Scan for the cell matching the given text and deliver its [X, Y] coordinate at center. 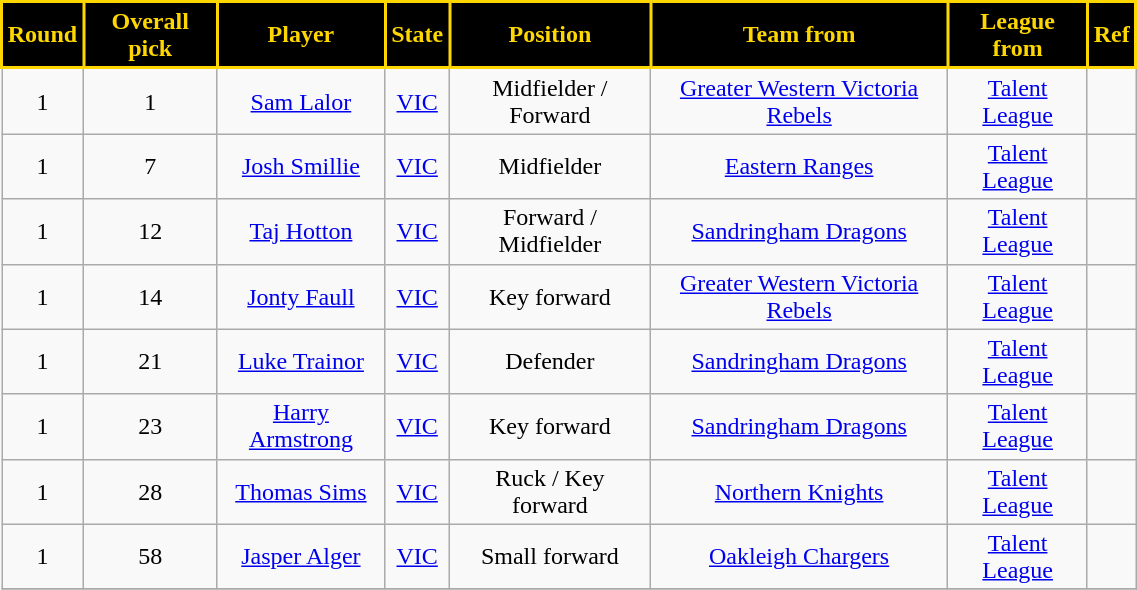
Round [43, 36]
Overall pick [150, 36]
Ref [1112, 36]
Luke Trainor [301, 362]
Sam Lalor [301, 101]
Thomas Sims [301, 492]
Harry Armstrong [301, 426]
Eastern Ranges [799, 166]
Forward / Midfielder [550, 232]
58 [150, 556]
28 [150, 492]
Midfielder [550, 166]
Midfielder / Forward [550, 101]
State [418, 36]
Small forward [550, 556]
Jonty Faull [301, 296]
23 [150, 426]
Josh Smillie [301, 166]
14 [150, 296]
League from [1018, 36]
21 [150, 362]
Taj Hotton [301, 232]
12 [150, 232]
Ruck / Key forward [550, 492]
Position [550, 36]
Player [301, 36]
Jasper Alger [301, 556]
7 [150, 166]
Oakleigh Chargers [799, 556]
Team from [799, 36]
Defender [550, 362]
Northern Knights [799, 492]
